Return [x, y] of the center of cell containing provided text 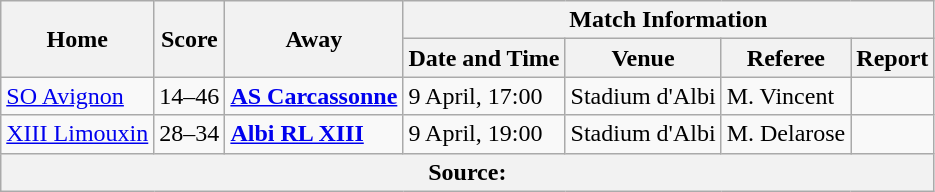
Home [78, 39]
Report [892, 58]
M. Delarose [786, 134]
Referee [786, 58]
Venue [643, 58]
Match Information [668, 20]
Albi RL XIII [314, 134]
Score [190, 39]
14–46 [190, 96]
9 April, 19:00 [484, 134]
9 April, 17:00 [484, 96]
28–34 [190, 134]
Away [314, 39]
M. Vincent [786, 96]
AS Carcassonne [314, 96]
XIII Limouxin [78, 134]
Date and Time [484, 58]
SO Avignon [78, 96]
Source: [468, 172]
